From the cell containing the given text, extract its center point as (X, Y) coordinate. 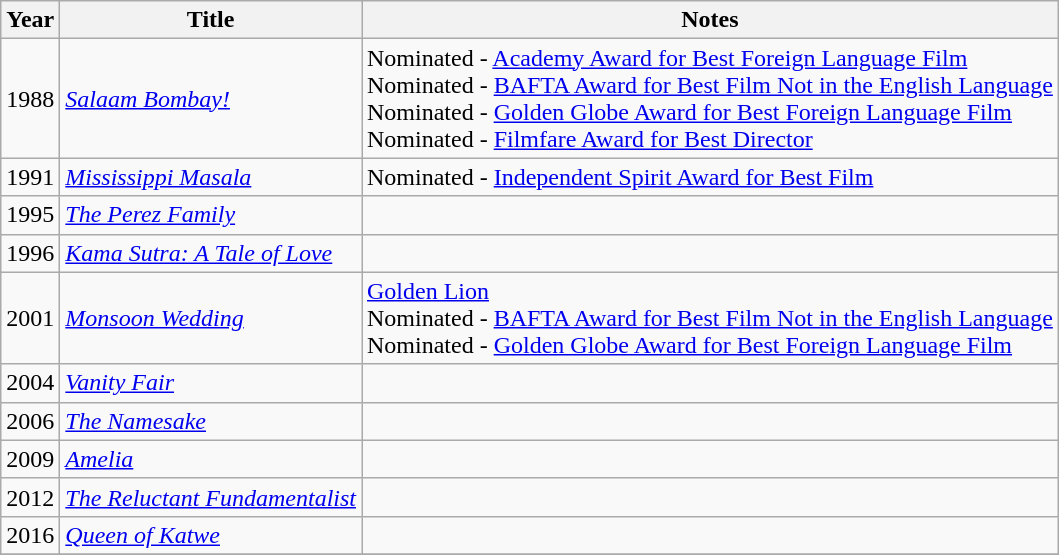
Monsoon Wedding (211, 318)
Kama Sutra: A Tale of Love (211, 253)
Year (30, 20)
2009 (30, 459)
2001 (30, 318)
Vanity Fair (211, 383)
1988 (30, 98)
1996 (30, 253)
2006 (30, 421)
Golden LionNominated - BAFTA Award for Best Film Not in the English LanguageNominated - Golden Globe Award for Best Foreign Language Film (710, 318)
Amelia (211, 459)
Notes (710, 20)
2012 (30, 497)
1991 (30, 177)
2004 (30, 383)
The Reluctant Fundamentalist (211, 497)
Mississippi Masala (211, 177)
1995 (30, 215)
Queen of Katwe (211, 535)
Salaam Bombay! (211, 98)
The Namesake (211, 421)
Title (211, 20)
Nominated - Independent Spirit Award for Best Film (710, 177)
2016 (30, 535)
The Perez Family (211, 215)
